Determine the (X, Y) coordinate at the center of the cell enclosing the given text.  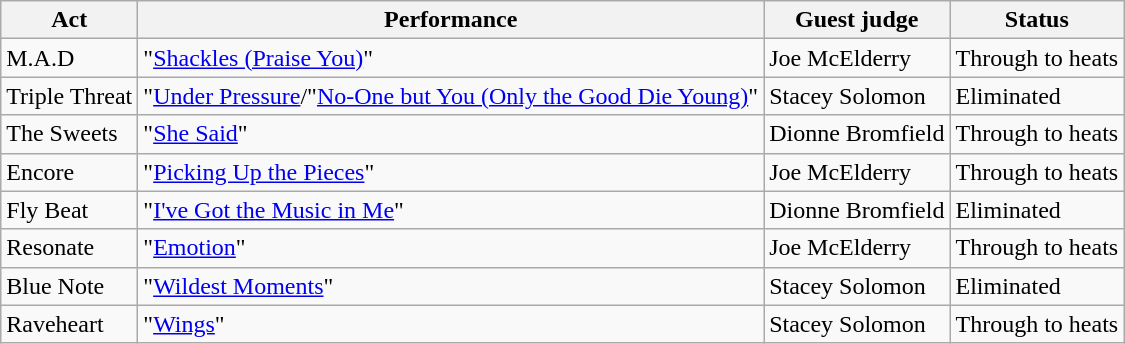
M.A.D (70, 58)
"Shackles (Praise You)" (451, 58)
Act (70, 20)
The Sweets (70, 134)
"Wildest Moments" (451, 286)
"She Said" (451, 134)
"Wings" (451, 324)
"Emotion" (451, 248)
Guest judge (857, 20)
Raveheart (70, 324)
Encore (70, 172)
"Picking Up the Pieces" (451, 172)
"I've Got the Music in Me" (451, 210)
Fly Beat (70, 210)
"Under Pressure/"No-One but You (Only the Good Die Young)" (451, 96)
Triple Threat (70, 96)
Blue Note (70, 286)
Resonate (70, 248)
Performance (451, 20)
Status (1037, 20)
